From the cell containing the given text, extract its center point as (x, y) coordinate. 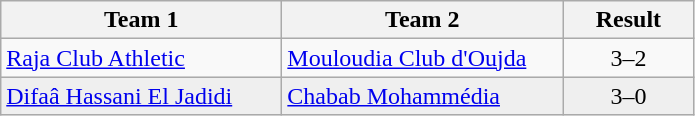
Raja Club Athletic (142, 58)
Team 2 (422, 20)
3–0 (628, 96)
Difaâ Hassani El Jadidi (142, 96)
3–2 (628, 58)
Team 1 (142, 20)
Result (628, 20)
Chabab Mohammédia (422, 96)
Mouloudia Club d'Oujda (422, 58)
